From the cell containing the given text, extract its center point as [X, Y] coordinate. 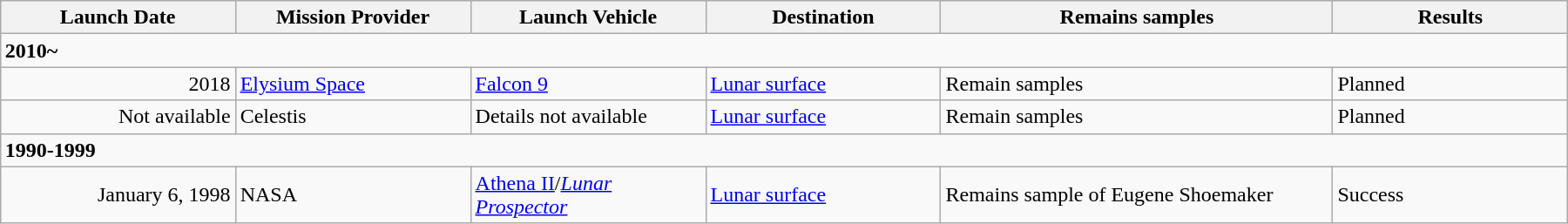
Results [1450, 17]
Remains samples [1137, 17]
Not available [118, 117]
Details not available [588, 117]
Falcon 9 [588, 84]
1990-1999 [784, 150]
Remains sample of Eugene Shoemaker [1137, 195]
Launch Date [118, 17]
Destination [823, 17]
2010~ [784, 51]
2018 [118, 84]
Success [1450, 195]
Launch Vehicle [588, 17]
Elysium Space [353, 84]
Athena II/Lunar Prospector [588, 195]
Mission Provider [353, 17]
January 6, 1998 [118, 195]
Celestis [353, 117]
NASA [353, 195]
